Provide the [X, Y] coordinate of the cell's center where the given text is located.  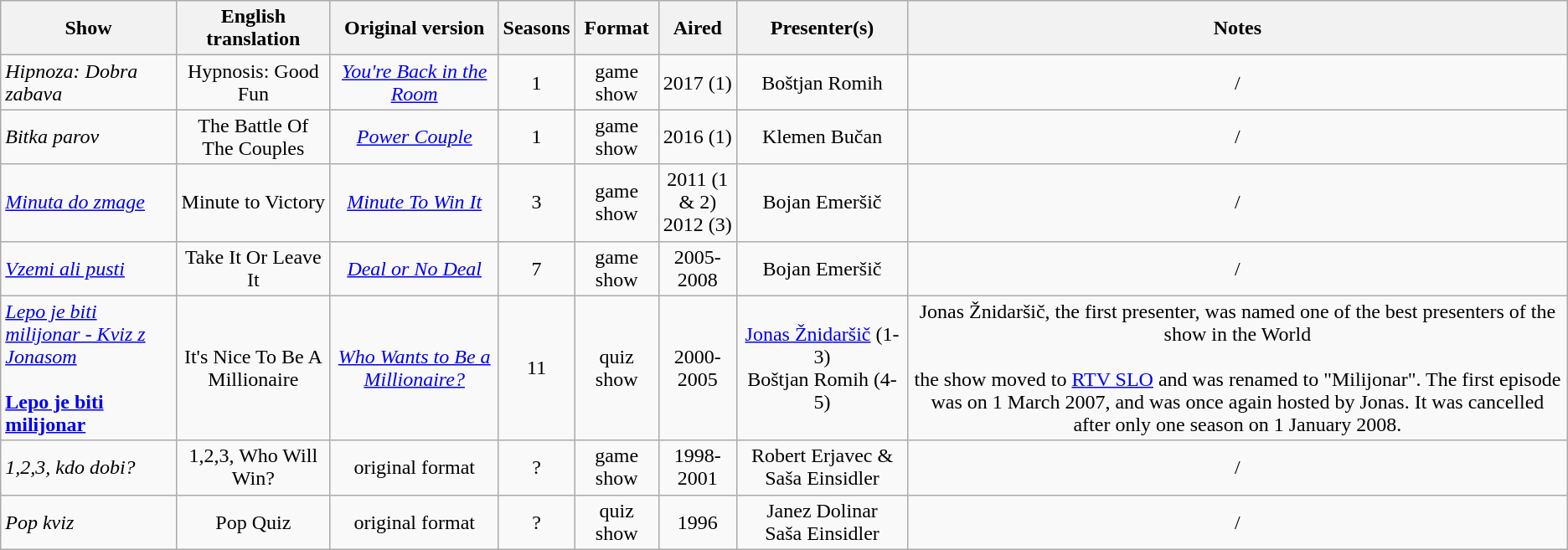
Pop kviz [89, 522]
Original version [414, 28]
Who Wants to Be a Millionaire? [414, 368]
2005-2008 [697, 268]
Notes [1238, 28]
Deal or No Deal [414, 268]
Hypnosis: Good Fun [253, 82]
1998-2001 [697, 467]
Minute To Win It [414, 203]
Robert Erjavec & Saša Einsidler [823, 467]
1,2,3, kdo dobi? [89, 467]
Vzemi ali pusti [89, 268]
Lepo je biti milijonar - Kviz z JonasomLepo je biti milijonar [89, 368]
Janez DolinarSaša Einsidler [823, 522]
3 [536, 203]
Bitka parov [89, 137]
Aired [697, 28]
Klemen Bučan [823, 137]
Minute to Victory [253, 203]
Pop Quiz [253, 522]
It's Nice To Be A Millionaire [253, 368]
Boštjan Romih [823, 82]
2000-2005 [697, 368]
Format [616, 28]
2011 (1 & 2)2012 (3) [697, 203]
You're Back in the Room [414, 82]
11 [536, 368]
2016 (1) [697, 137]
English translation [253, 28]
Seasons [536, 28]
The Battle Of The Couples [253, 137]
7 [536, 268]
Hipnoza: Dobra zabava [89, 82]
2017 (1) [697, 82]
1,2,3, Who Will Win? [253, 467]
Jonas Žnidaršič (1-3)Boštjan Romih (4-5) [823, 368]
Show [89, 28]
Power Couple [414, 137]
Presenter(s) [823, 28]
Minuta do zmage [89, 203]
1996 [697, 522]
Take It Or Leave It [253, 268]
